Provide the (x, y) coordinate of the cell's center where the given text is located.  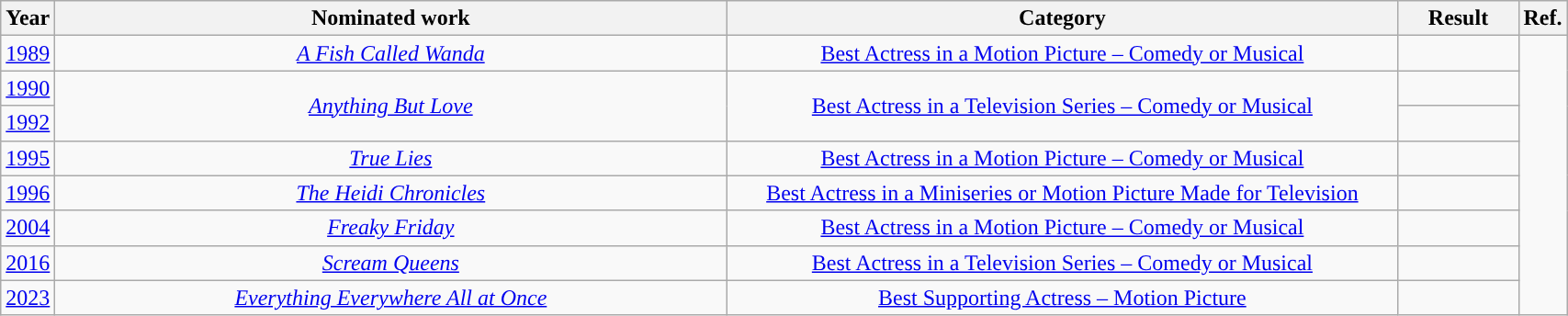
Nominated work (391, 18)
Freaky Friday (391, 228)
Anything But Love (391, 106)
The Heidi Chronicles (391, 193)
2004 (28, 228)
Best Supporting Actress – Motion Picture (1062, 298)
Year (28, 18)
Scream Queens (391, 263)
1990 (28, 88)
1992 (28, 123)
Everything Everywhere All at Once (391, 298)
1996 (28, 193)
1995 (28, 158)
A Fish Called Wanda (391, 53)
Result (1459, 18)
2016 (28, 263)
Ref. (1543, 18)
1989 (28, 53)
Best Actress in a Miniseries or Motion Picture Made for Television (1062, 193)
True Lies (391, 158)
2023 (28, 298)
Category (1062, 18)
